Find where the given text appears and provide that cell's center as (x, y) coordinate. 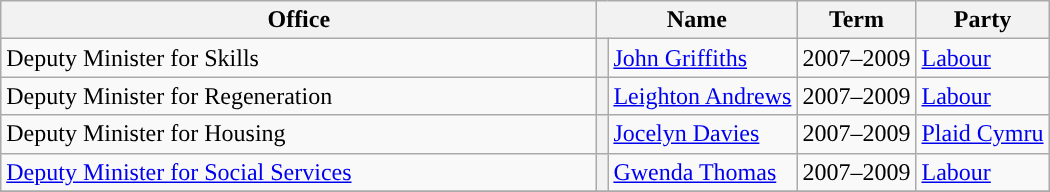
Term (856, 20)
Name (697, 20)
Deputy Minister for Social Services (299, 172)
Deputy Minister for Skills (299, 58)
Leighton Andrews (702, 96)
Jocelyn Davies (702, 134)
Office (299, 20)
Party (982, 20)
Deputy Minister for Housing (299, 134)
Deputy Minister for Regeneration (299, 96)
Gwenda Thomas (702, 172)
John Griffiths (702, 58)
Plaid Cymru (982, 134)
